Locate the cell with the specified text and output its (x, y) center coordinate. 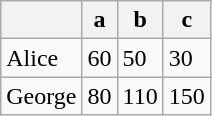
a (100, 20)
b (140, 20)
150 (186, 96)
60 (100, 58)
30 (186, 58)
80 (100, 96)
110 (140, 96)
c (186, 20)
50 (140, 58)
George (42, 96)
Alice (42, 58)
